Locate the cell with the specified text and output its (X, Y) center coordinate. 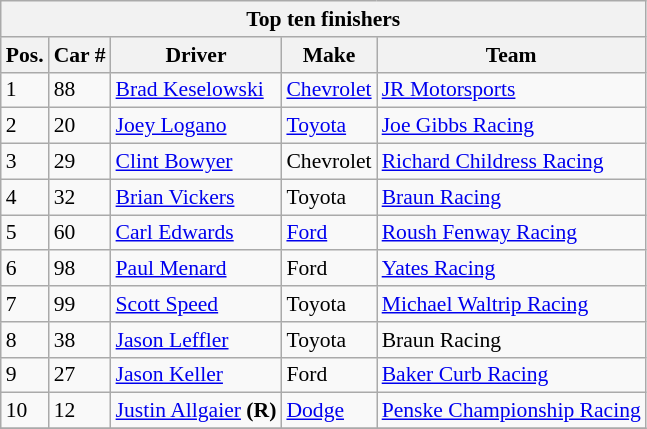
Richard Childress Racing (512, 162)
5 (25, 233)
Top ten finishers (324, 19)
Michael Waltrip Racing (512, 304)
JR Motorsports (512, 90)
Jason Keller (196, 375)
99 (80, 304)
4 (25, 197)
7 (25, 304)
8 (25, 340)
Team (512, 55)
Pos. (25, 55)
Jason Leffler (196, 340)
Justin Allgaier (R) (196, 411)
Joe Gibbs Racing (512, 126)
32 (80, 197)
98 (80, 269)
Yates Racing (512, 269)
6 (25, 269)
Dodge (328, 411)
Paul Menard (196, 269)
Driver (196, 55)
Baker Curb Racing (512, 375)
3 (25, 162)
Brian Vickers (196, 197)
Carl Edwards (196, 233)
Joey Logano (196, 126)
60 (80, 233)
Penske Championship Racing (512, 411)
29 (80, 162)
Brad Keselowski (196, 90)
Car # (80, 55)
Clint Bowyer (196, 162)
27 (80, 375)
1 (25, 90)
20 (80, 126)
10 (25, 411)
88 (80, 90)
Make (328, 55)
2 (25, 126)
12 (80, 411)
9 (25, 375)
38 (80, 340)
Roush Fenway Racing (512, 233)
Scott Speed (196, 304)
